For the text-containing cell, return its midpoint in (X, Y) coordinate format. 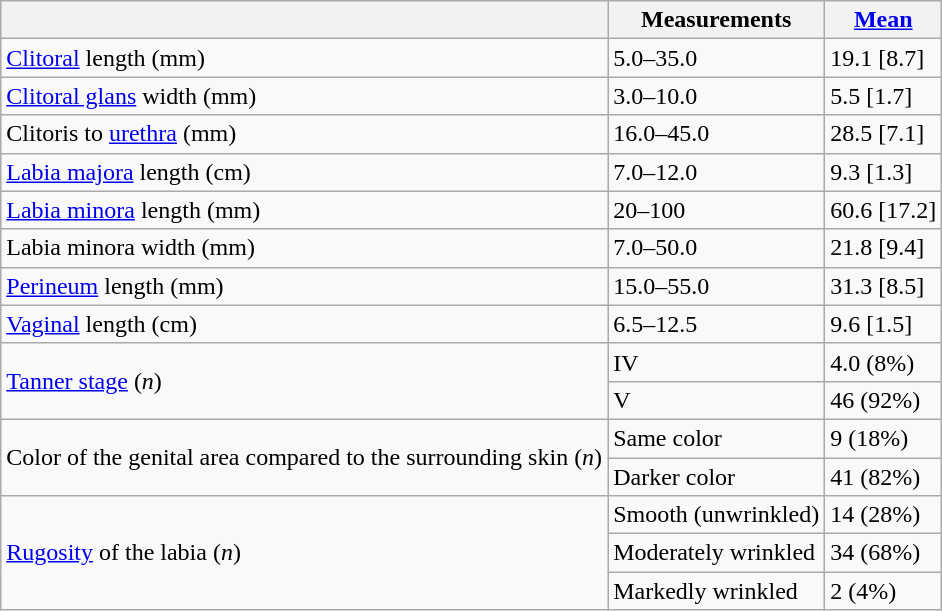
Markedly wrinkled (716, 591)
5.5 [1.7] (884, 96)
7.0–50.0 (716, 248)
Clitoral glans width (mm) (304, 96)
60.6 [17.2] (884, 210)
3.0–10.0 (716, 96)
41 (82%) (884, 477)
34 (68%) (884, 553)
28.5 [7.1] (884, 134)
21.8 [9.4] (884, 248)
16.0–45.0 (716, 134)
Clitoris to urethra (mm) (304, 134)
46 (92%) (884, 400)
IV (716, 362)
Labia minora width (mm) (304, 248)
14 (28%) (884, 515)
Smooth (unwrinkled) (716, 515)
20–100 (716, 210)
Darker color (716, 477)
2 (4%) (884, 591)
Color of the genital area compared to the surrounding skin (n) (304, 457)
9.6 [1.5] (884, 324)
Rugosity of the labia (n) (304, 553)
Labia minora length (mm) (304, 210)
7.0–12.0 (716, 172)
9.3 [1.3] (884, 172)
Clitoral length (mm) (304, 58)
4.0 (8%) (884, 362)
Moderately wrinkled (716, 553)
6.5–12.5 (716, 324)
Vaginal length (cm) (304, 324)
Perineum length (mm) (304, 286)
19.1 [8.7] (884, 58)
31.3 [8.5] (884, 286)
Tanner stage (n) (304, 381)
Mean (884, 20)
15.0–55.0 (716, 286)
Measurements (716, 20)
Labia majora length (cm) (304, 172)
Same color (716, 438)
V (716, 400)
5.0–35.0 (716, 58)
9 (18%) (884, 438)
